Detect which cell encompasses the target text, then output its [X, Y] center coordinate. 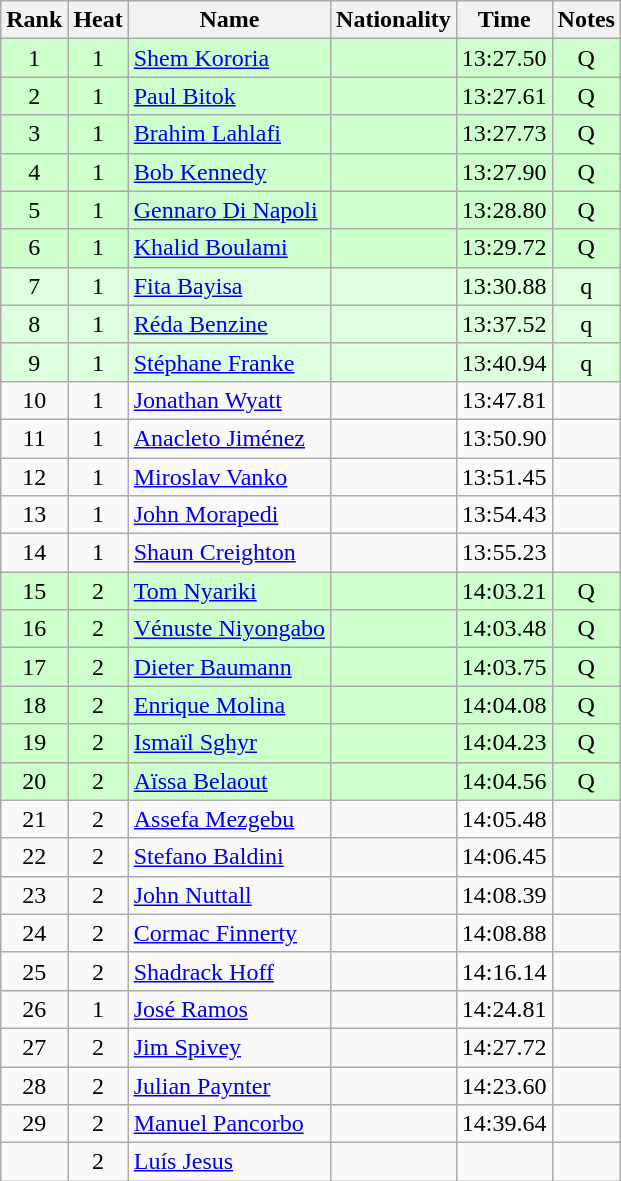
13:28.80 [504, 210]
3 [34, 134]
24 [34, 933]
Manuel Pancorbo [229, 1124]
Brahim Lahlafi [229, 134]
Assefa Mezgebu [229, 819]
15 [34, 591]
13:27.73 [504, 134]
José Ramos [229, 1009]
14:04.23 [504, 743]
4 [34, 172]
13:50.90 [504, 438]
5 [34, 210]
14:08.39 [504, 895]
Nationality [394, 20]
Cormac Finnerty [229, 933]
17 [34, 667]
Enrique Molina [229, 705]
Time [504, 20]
20 [34, 781]
Shadrack Hoff [229, 971]
Heat [98, 20]
Julian Paynter [229, 1085]
13:40.94 [504, 362]
19 [34, 743]
14:03.48 [504, 629]
14:03.21 [504, 591]
14:16.14 [504, 971]
14:08.88 [504, 933]
13:37.52 [504, 324]
28 [34, 1085]
Réda Benzine [229, 324]
Gennaro Di Napoli [229, 210]
Aïssa Belaout [229, 781]
Paul Bitok [229, 96]
14:23.60 [504, 1085]
13 [34, 515]
Khalid Boulami [229, 248]
13:47.81 [504, 400]
27 [34, 1047]
Vénuste Niyongabo [229, 629]
14:05.48 [504, 819]
14:04.08 [504, 705]
Stefano Baldini [229, 857]
Anacleto Jiménez [229, 438]
John Morapedi [229, 515]
10 [34, 400]
23 [34, 895]
14:24.81 [504, 1009]
Bob Kennedy [229, 172]
14:39.64 [504, 1124]
22 [34, 857]
Rank [34, 20]
Shem Kororia [229, 58]
14:03.75 [504, 667]
13:29.72 [504, 248]
Stéphane Franke [229, 362]
Ismaïl Sghyr [229, 743]
Luís Jesus [229, 1162]
7 [34, 286]
Name [229, 20]
9 [34, 362]
13:27.90 [504, 172]
John Nuttall [229, 895]
13:55.23 [504, 553]
29 [34, 1124]
13:27.61 [504, 96]
14:04.56 [504, 781]
6 [34, 248]
13:30.88 [504, 286]
Miroslav Vanko [229, 477]
Fita Bayisa [229, 286]
Jim Spivey [229, 1047]
13:54.43 [504, 515]
14:27.72 [504, 1047]
14 [34, 553]
Notes [586, 20]
18 [34, 705]
13:51.45 [504, 477]
Shaun Creighton [229, 553]
14:06.45 [504, 857]
13:27.50 [504, 58]
Jonathan Wyatt [229, 400]
8 [34, 324]
Dieter Baumann [229, 667]
16 [34, 629]
11 [34, 438]
21 [34, 819]
25 [34, 971]
Tom Nyariki [229, 591]
12 [34, 477]
26 [34, 1009]
